Provide the (X, Y) coordinate of the cell's center where the given text is located.  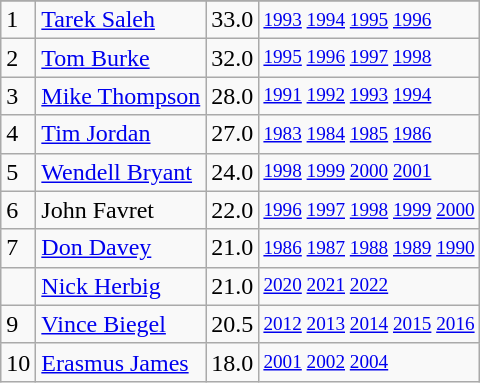
1991 1992 1993 1994 (369, 96)
2001 2002 2004 (369, 362)
1986 1987 1988 1989 1990 (369, 248)
27.0 (232, 134)
Tarek Saleh (121, 20)
1993 1994 1995 1996 (369, 20)
6 (18, 210)
Don Davey (121, 248)
5 (18, 172)
32.0 (232, 58)
3 (18, 96)
2 (18, 58)
John Favret (121, 210)
9 (18, 324)
Erasmus James (121, 362)
18.0 (232, 362)
1998 1999 2000 2001 (369, 172)
Tom Burke (121, 58)
Tim Jordan (121, 134)
Vince Biegel (121, 324)
28.0 (232, 96)
1996 1997 1998 1999 2000 (369, 210)
4 (18, 134)
Wendell Bryant (121, 172)
7 (18, 248)
1 (18, 20)
22.0 (232, 210)
1995 1996 1997 1998 (369, 58)
Mike Thompson (121, 96)
24.0 (232, 172)
10 (18, 362)
2020 2021 2022 (369, 286)
2012 2013 2014 2015 2016 (369, 324)
20.5 (232, 324)
Nick Herbig (121, 286)
1983 1984 1985 1986 (369, 134)
33.0 (232, 20)
